Provide the (x, y) coordinate of the cell's center where the given text is located.  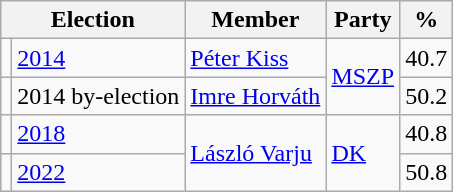
Election (93, 20)
40.8 (426, 134)
50.2 (426, 96)
2018 (98, 134)
DK (363, 153)
Péter Kiss (256, 58)
2022 (98, 172)
Party (363, 20)
50.8 (426, 172)
40.7 (426, 58)
Imre Horváth (256, 96)
2014 by-election (98, 96)
% (426, 20)
László Varju (256, 153)
MSZP (363, 77)
2014 (98, 58)
Member (256, 20)
